Detect which cell encompasses the target text, then output its (x, y) center coordinate. 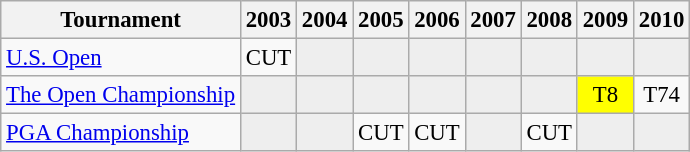
2010 (661, 20)
2004 (325, 20)
PGA Championship (121, 133)
2009 (605, 20)
2008 (549, 20)
The Open Championship (121, 95)
T74 (661, 95)
Tournament (121, 20)
2005 (381, 20)
U.S. Open (121, 58)
T8 (605, 95)
2007 (493, 20)
2003 (268, 20)
2006 (437, 20)
